Detect which cell encompasses the target text, then output its [x, y] center coordinate. 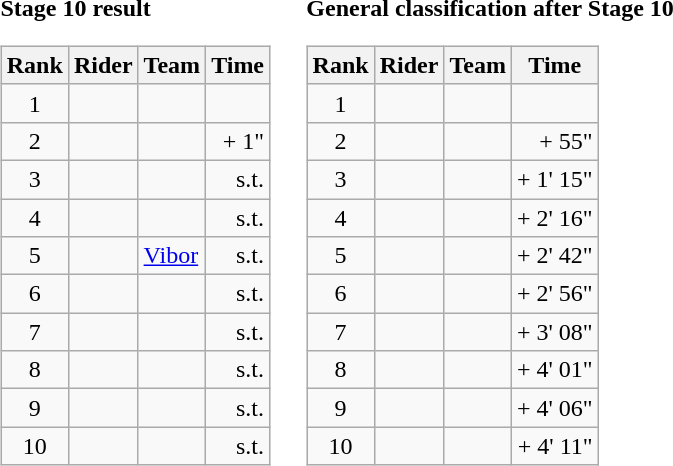
+ 4' 11" [554, 446]
+ 2' 16" [554, 217]
+ 1' 15" [554, 179]
+ 4' 06" [554, 408]
+ 3' 08" [554, 332]
+ 2' 42" [554, 256]
+ 1" [238, 141]
Vibor [172, 256]
+ 4' 01" [554, 370]
+ 2' 56" [554, 294]
+ 55" [554, 141]
